Capture the cell that displays the provided text and extract its (x, y) central coordinate. 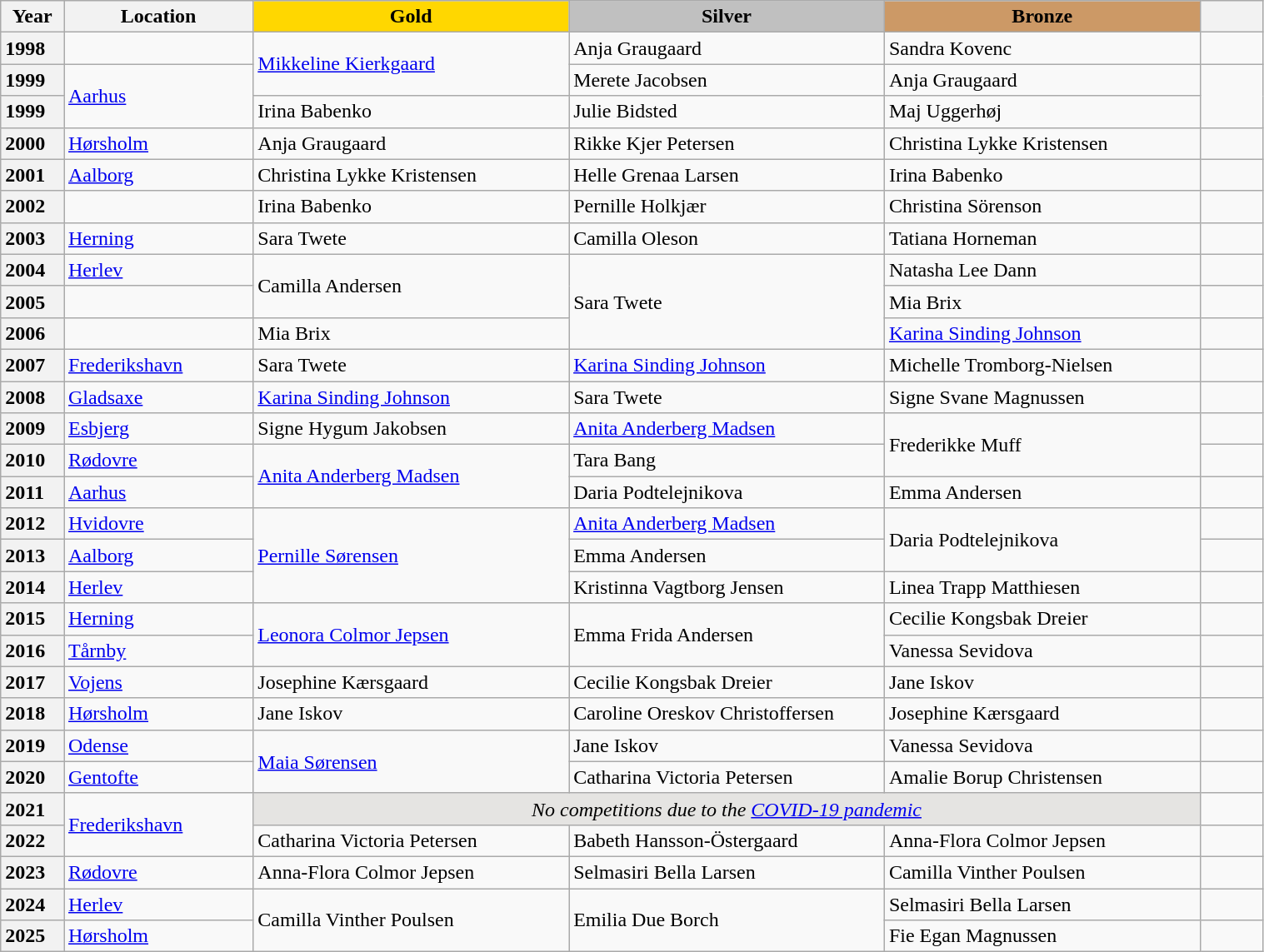
Signe Svane Magnussen (1042, 397)
2004 (32, 270)
2014 (32, 587)
Gentofte (158, 777)
2007 (32, 365)
Location (158, 17)
Year (32, 17)
Amalie Borup Christensen (1042, 777)
Emilia Due Borch (727, 920)
Babeth Hansson-Östergaard (727, 840)
2022 (32, 840)
2000 (32, 143)
Camilla Oleson (727, 238)
2013 (32, 556)
Vojens (158, 682)
2017 (32, 682)
Mikkeline Kierkgaard (412, 64)
2023 (32, 872)
Maj Uggerhøj (1042, 112)
Maia Sørensen (412, 761)
2024 (32, 904)
2015 (32, 619)
Fie Egan Magnussen (1042, 936)
Emma Frida Andersen (727, 635)
Rikke Kjer Petersen (727, 143)
Odense (158, 745)
Silver (727, 17)
Merete Jacobsen (727, 80)
2005 (32, 302)
2018 (32, 714)
2008 (32, 397)
2011 (32, 492)
Hvidovre (158, 524)
Gold (412, 17)
2016 (32, 650)
2009 (32, 429)
Caroline Oreskov Christoffersen (727, 714)
Leonora Colmor Jepsen (412, 635)
Pernille Sørensen (412, 556)
2021 (32, 809)
Frederikke Muff (1042, 445)
Helle Grenaa Larsen (727, 175)
Tara Bang (727, 461)
Natasha Lee Dann (1042, 270)
Christina Sörenson (1042, 207)
1998 (32, 48)
2025 (32, 936)
Pernille Holkjær (727, 207)
Bronze (1042, 17)
Signe Hygum Jakobsen (412, 429)
2019 (32, 745)
2020 (32, 777)
Gladsaxe (158, 397)
Kristinna Vagtborg Jensen (727, 587)
2001 (32, 175)
2002 (32, 207)
2010 (32, 461)
Michelle Tromborg-Nielsen (1042, 365)
2003 (32, 238)
No competitions due to the COVID-19 pandemic (727, 809)
2006 (32, 333)
Sandra Kovenc (1042, 48)
Linea Trapp Matthiesen (1042, 587)
Tatiana Horneman (1042, 238)
Esbjerg (158, 429)
Tårnby (158, 650)
Julie Bidsted (727, 112)
2012 (32, 524)
Camilla Andersen (412, 286)
